Provide the (x, y) coordinate of the cell's center where the given text is located.  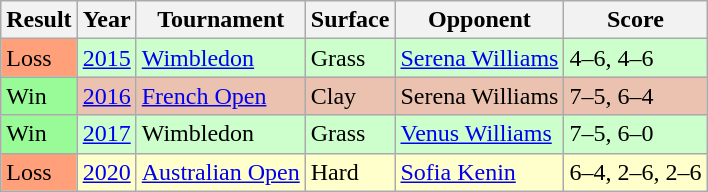
Australian Open (220, 172)
2020 (106, 172)
7–5, 6–4 (636, 96)
Surface (350, 20)
Hard (350, 172)
Tournament (220, 20)
Venus Williams (480, 134)
2016 (106, 96)
2015 (106, 58)
French Open (220, 96)
4–6, 4–6 (636, 58)
2017 (106, 134)
Year (106, 20)
7–5, 6–0 (636, 134)
Result (39, 20)
6–4, 2–6, 2–6 (636, 172)
Clay (350, 96)
Sofia Kenin (480, 172)
Opponent (480, 20)
Score (636, 20)
